Provide the (X, Y) coordinate of the cell's center where the given text is located.  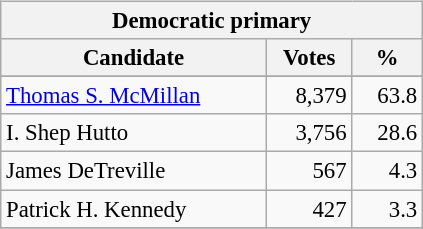
8,379 (309, 96)
3.3 (388, 209)
Democratic primary (212, 21)
28.6 (388, 133)
427 (309, 209)
Candidate (134, 58)
Thomas S. McMillan (134, 96)
Patrick H. Kennedy (134, 209)
James DeTreville (134, 171)
I. Shep Hutto (134, 133)
Votes (309, 58)
63.8 (388, 96)
% (388, 58)
4.3 (388, 171)
3,756 (309, 133)
567 (309, 171)
